Find where the given text appears and provide that cell's center as (x, y) coordinate. 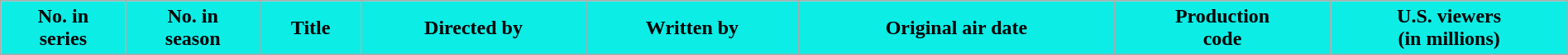
Original air date (956, 28)
U.S. viewers (in millions) (1449, 28)
Directed by (473, 28)
Productioncode (1222, 28)
No. inseries (63, 28)
Written by (692, 28)
Title (310, 28)
No. inseason (193, 28)
